Return (X, Y) of the center of cell containing provided text 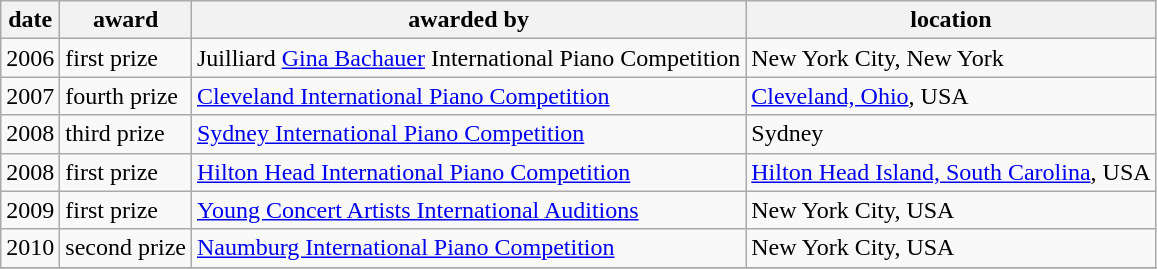
Naumburg International Piano Competition (468, 248)
Cleveland, Ohio, USA (951, 96)
location (951, 20)
award (126, 20)
second prize (126, 248)
Hilton Head International Piano Competition (468, 172)
Young Concert Artists International Auditions (468, 210)
Juilliard Gina Bachauer International Piano Competition (468, 58)
awarded by (468, 20)
2007 (30, 96)
Hilton Head Island, South Carolina, USA (951, 172)
date (30, 20)
2009 (30, 210)
Sydney (951, 134)
fourth prize (126, 96)
2010 (30, 248)
2006 (30, 58)
New York City, New York (951, 58)
Sydney International Piano Competition (468, 134)
Cleveland International Piano Competition (468, 96)
third prize (126, 134)
